Locate the cell with the specified text and output its (X, Y) center coordinate. 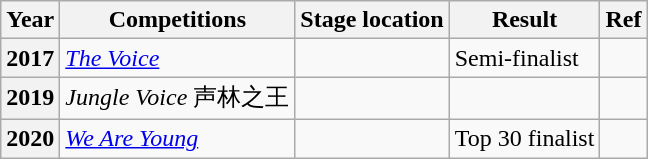
Year (30, 20)
2017 (30, 58)
Semi-finalist (524, 58)
Top 30 finalist (524, 138)
Jungle Voice 声林之王 (178, 98)
2020 (30, 138)
Result (524, 20)
We Are Young (178, 138)
Stage location (372, 20)
The Voice (178, 58)
Competitions (178, 20)
Ref (624, 20)
2019 (30, 98)
